Search for the cell housing the specified text and yield its [x, y] center coordinate. 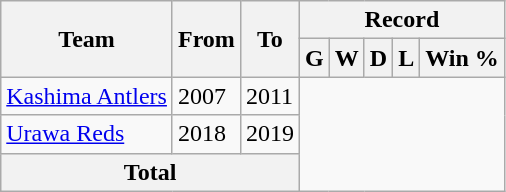
Total [150, 172]
2019 [270, 134]
G [314, 58]
Record [402, 20]
Urawa Reds [87, 134]
Win % [462, 58]
W [346, 58]
2011 [270, 96]
2018 [206, 134]
L [406, 58]
From [206, 39]
Kashima Antlers [87, 96]
Team [87, 39]
To [270, 39]
2007 [206, 96]
D [378, 58]
